Extract the [x, y] coordinate from the center of the cell holding the provided text.  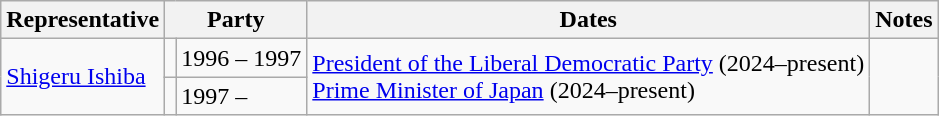
Representative [83, 20]
Dates [588, 20]
1996 – 1997 [242, 58]
Shigeru Ishiba [83, 77]
President of the Liberal Democratic Party (2024–present)Prime Minister of Japan (2024–present) [588, 77]
Notes [904, 20]
1997 – [242, 96]
Party [236, 20]
